From the cell containing the given text, extract its center point as (x, y) coordinate. 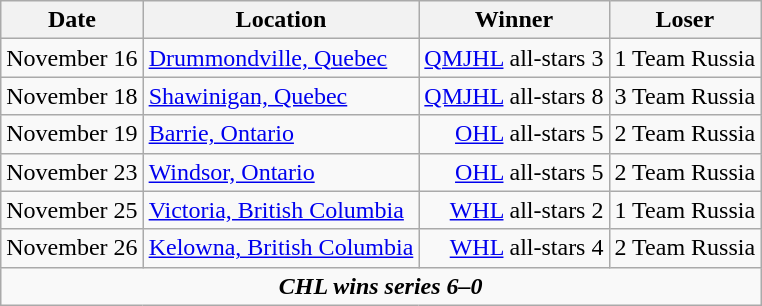
November 18 (72, 96)
Drummondville, Quebec (281, 58)
Location (281, 20)
Loser (685, 20)
Date (72, 20)
Winner (514, 20)
CHL wins series 6–0 (381, 286)
November 23 (72, 172)
Kelowna, British Columbia (281, 248)
WHL all-stars 4 (514, 248)
Windsor, Ontario (281, 172)
Barrie, Ontario (281, 134)
3 Team Russia (685, 96)
QMJHL all-stars 8 (514, 96)
November 25 (72, 210)
Victoria, British Columbia (281, 210)
November 19 (72, 134)
WHL all-stars 2 (514, 210)
November 26 (72, 248)
Shawinigan, Quebec (281, 96)
QMJHL all-stars 3 (514, 58)
November 16 (72, 58)
